Capture the cell that displays the provided text and extract its [X, Y] central coordinate. 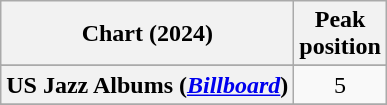
Chart (2024) [148, 34]
Peakposition [340, 34]
5 [340, 85]
US Jazz Albums (Billboard) [148, 85]
